Locate the cell with the specified text and output its (X, Y) center coordinate. 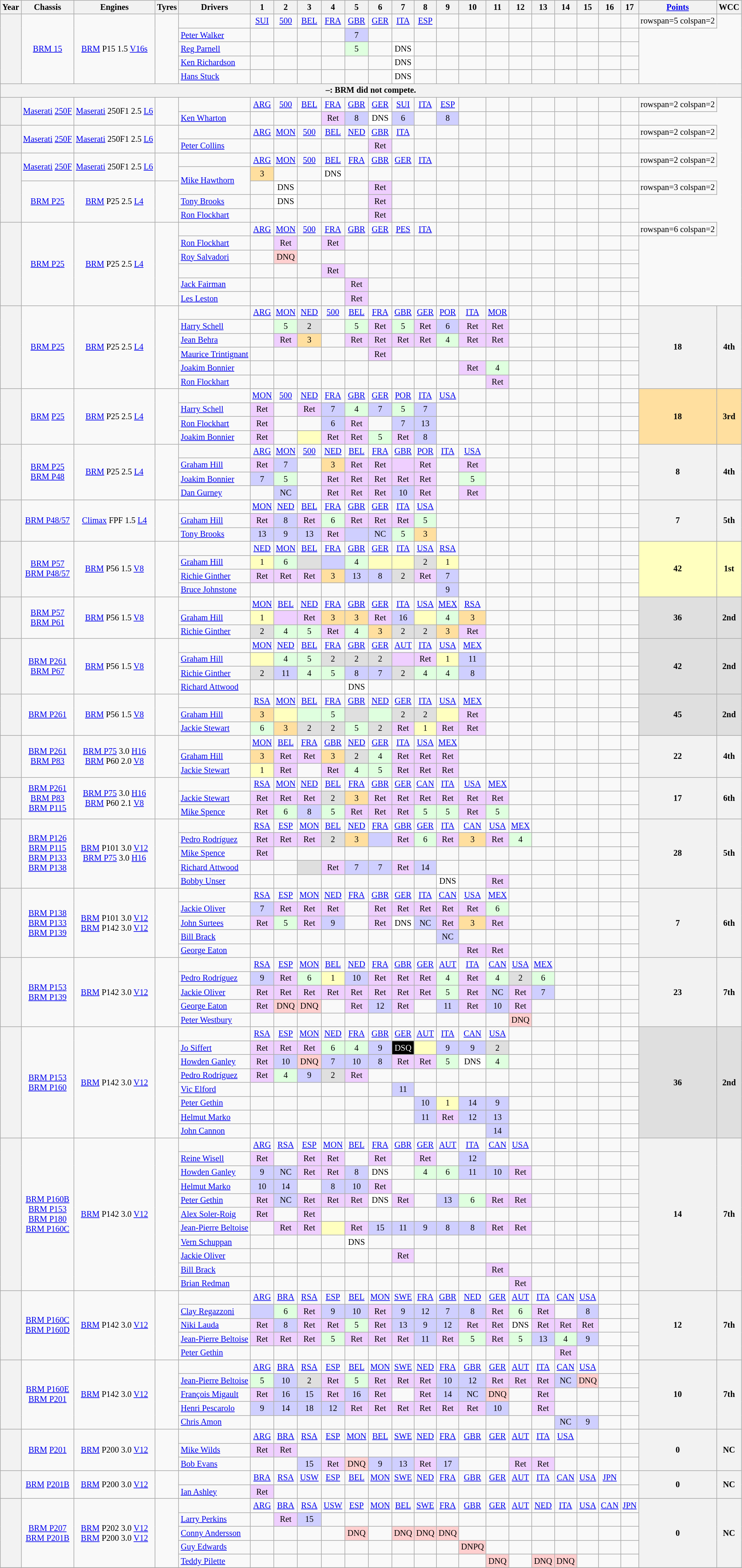
BRM P57BRM P61 (47, 617)
DSQ (403, 1048)
Les Leston (214, 298)
BRM P15 1.5 V16s (115, 49)
Peter Walker (214, 35)
Reine Wisell (214, 1159)
Jack Fairman (214, 284)
BRM P101 3.0 V12BRM P142 3.0 V12 (115, 922)
45 (678, 715)
28 (678, 853)
BRM P75 3.0 H16BRM P60 2.0 V8 (115, 756)
Clay Regazzoni (214, 1311)
Drivers (214, 7)
PES (403, 229)
Conny Andersson (214, 1533)
Bobby Unser (214, 881)
BRM P201 (47, 1450)
John Surtees (214, 923)
BRM P160CBRM P160D (47, 1325)
BRM P261BRM P83BRM P115 (47, 798)
Peter Westbury (214, 1020)
Jean Behra (214, 340)
BRM P207BRM P201B (47, 1533)
Roy Salvadori (214, 257)
Tyres (167, 7)
BRM P57BRM P48/57 (47, 569)
Dan Gurney (214, 493)
MOR (497, 312)
–: BRM did not compete. (371, 90)
Vic Elford (214, 1089)
23 (678, 992)
Chassis (47, 7)
Ken Richardson (214, 63)
Jo Siffert (214, 1048)
BRM P202 3.0 V12BRM P200 3.0 V12 (115, 1533)
BRM P261 (47, 715)
Points (678, 7)
Niki Lauda (214, 1325)
Teddy Pilette (214, 1561)
Brian Redman (214, 1284)
Mike Wilds (214, 1450)
BRM P160BBRM P153BRM P180BRM P160C (47, 1214)
Ken Wharton (214, 118)
Peter Collins (214, 146)
1st (729, 569)
BRM P126BRM P115BRM P133BRM P138 (47, 853)
Bruce Johnstone (214, 590)
BRM P48/57 (47, 520)
Henri Pescarolo (214, 1408)
rowspan=3 colspan=2 (678, 188)
WCC (729, 7)
Mike Hawthorn (214, 181)
BRM 15 (47, 49)
BRM P138BRM P133BRM P139 (47, 922)
Ian Ashley (214, 1492)
Engines (115, 7)
BRM P25BRM P48 (47, 472)
rowspan=6 colspan=2 (678, 229)
John Cannon (214, 1131)
rowspan=5 colspan=2 (678, 21)
BRM P153BRM P139 (47, 992)
Maurice Trintignant (214, 354)
22 (678, 756)
Vern Schuppan (214, 1242)
Larry Perkins (214, 1519)
BRM P201B (47, 1485)
Guy Edwards (214, 1547)
BRM P153BRM P160 (47, 1082)
Alex Soler-Roig (214, 1214)
3rd (729, 416)
François Migault (214, 1394)
DNPQ (473, 1547)
Climax FPF 1.5 L4 (115, 520)
BRM P261BRM P83 (47, 756)
BRM P75 3.0 H16BRM P60 2.1 V8 (115, 798)
BRM P160EBRM P201 (47, 1394)
Year (11, 7)
BRM P101 3.0 V12BRM P75 3.0 H16 (115, 853)
Hans Stuck (214, 77)
Bob Evans (214, 1464)
Chris Amon (214, 1422)
BRM P261BRM P67 (47, 666)
Reg Parnell (214, 49)
